Return [x, y] of the center of cell containing provided text 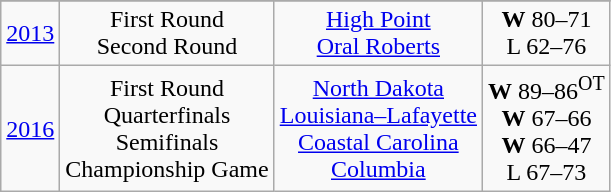
High PointOral Roberts [378, 34]
North DakotaLouisiana–LafayetteCoastal CarolinaColumbia [378, 129]
W 89–86OTW 67–66W 66–47L 67–73 [547, 129]
2016 [30, 129]
First RoundSecond Round [167, 34]
2013 [30, 34]
First RoundQuarterfinalsSemifinalsChampionship Game [167, 129]
W 80–71L 62–76 [547, 34]
